Find where the given text appears and provide that cell's center as [X, Y] coordinate. 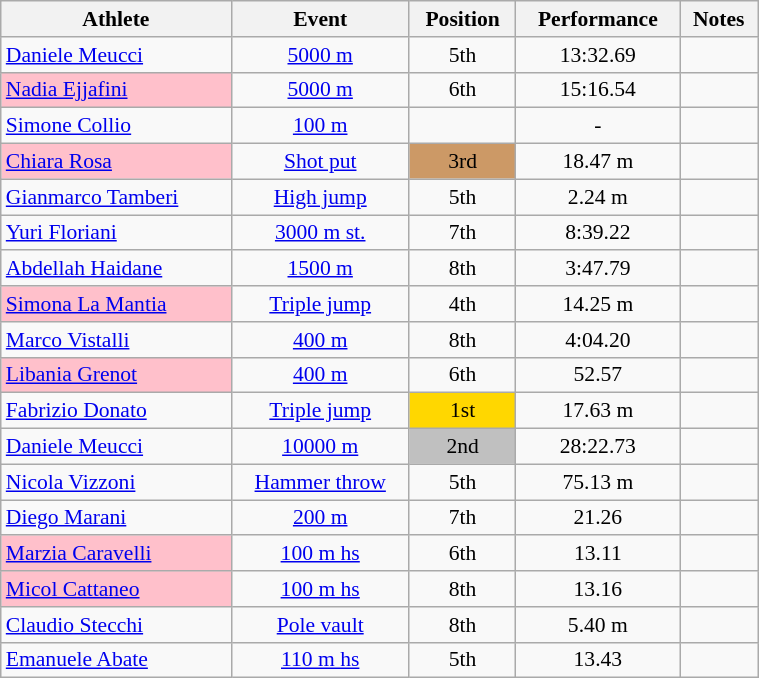
Shot put [320, 162]
14.25 m [598, 304]
8:39.22 [598, 233]
Diego Marani [116, 518]
21.26 [598, 518]
100 m [320, 126]
Claudio Stecchi [116, 625]
Chiara Rosa [116, 162]
4:04.20 [598, 340]
Marco Vistalli [116, 340]
Gianmarco Tamberi [116, 197]
3:47.79 [598, 269]
Micol Cattaneo [116, 589]
Notes [719, 19]
Yuri Floriani [116, 233]
10000 m [320, 447]
13.43 [598, 660]
Fabrizio Donato [116, 411]
Pole vault [320, 625]
200 m [320, 518]
4th [462, 304]
Emanuele Abate [116, 660]
3000 m st. [320, 233]
Nadia Ejjafini [116, 90]
2nd [462, 447]
Simone Collio [116, 126]
13.11 [598, 554]
28:22.73 [598, 447]
Libania Grenot [116, 375]
13:32.69 [598, 55]
17.63 m [598, 411]
- [598, 126]
52.57 [598, 375]
5.40 m [598, 625]
Hammer throw [320, 482]
1st [462, 411]
15:16.54 [598, 90]
1500 m [320, 269]
High jump [320, 197]
Nicola Vizzoni [116, 482]
75.13 m [598, 482]
2.24 m [598, 197]
Marzia Caravelli [116, 554]
Athlete [116, 19]
Simona La Mantia [116, 304]
Abdellah Haidane [116, 269]
Performance [598, 19]
3rd [462, 162]
110 m hs [320, 660]
18.47 m [598, 162]
Event [320, 19]
Position [462, 19]
13.16 [598, 589]
